Pinpoint the cell where the given text exists, returning its (x, y) midpoint coordinate. 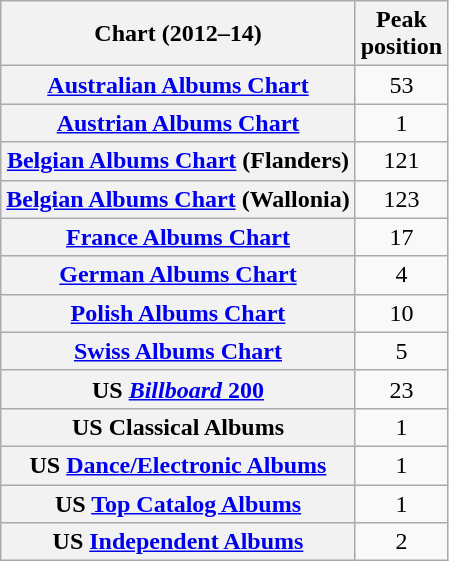
German Albums Chart (178, 275)
Belgian Albums Chart (Wallonia) (178, 199)
Polish Albums Chart (178, 313)
US Top Catalog Albums (178, 503)
4 (401, 275)
Belgian Albums Chart (Flanders) (178, 161)
US Dance/Electronic Albums (178, 465)
123 (401, 199)
Peakposition (401, 34)
US Independent Albums (178, 542)
2 (401, 542)
53 (401, 85)
Chart (2012–14) (178, 34)
Australian Albums Chart (178, 85)
US Classical Albums (178, 427)
5 (401, 351)
10 (401, 313)
23 (401, 389)
Austrian Albums Chart (178, 123)
US Billboard 200 (178, 389)
Swiss Albums Chart (178, 351)
17 (401, 237)
France Albums Chart (178, 237)
121 (401, 161)
